Find where the given text appears and provide that cell's center as [X, Y] coordinate. 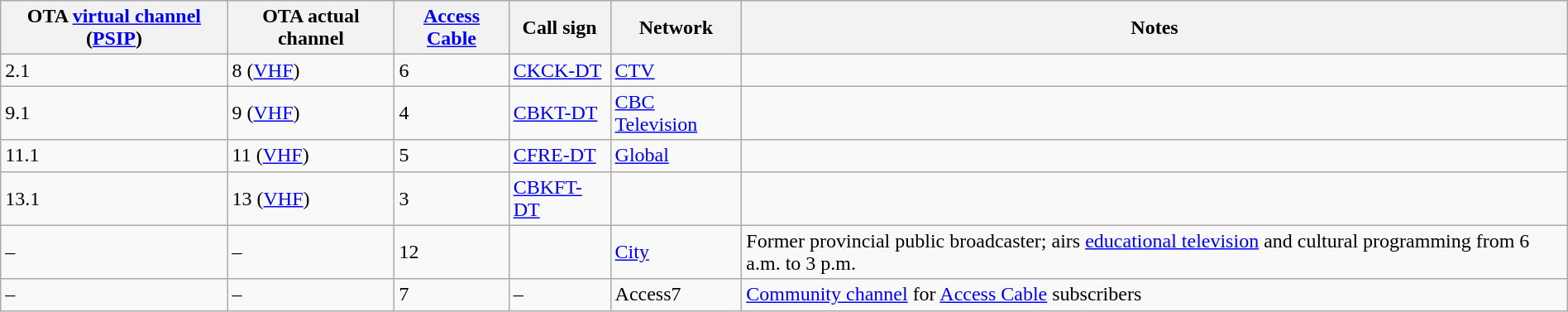
CBC Television [676, 113]
CTV [676, 70]
13.1 [114, 199]
12 [452, 252]
6 [452, 70]
9.1 [114, 113]
Call sign [559, 28]
13 (VHF) [311, 199]
7 [452, 295]
OTA virtual channel (PSIP) [114, 28]
Access Cable [452, 28]
2.1 [114, 70]
Notes [1154, 28]
5 [452, 156]
Access7 [676, 295]
11 (VHF) [311, 156]
CBKFT-DT [559, 199]
11.1 [114, 156]
Community channel for Access Cable subscribers [1154, 295]
CBKT-DT [559, 113]
OTA actual channel [311, 28]
8 (VHF) [311, 70]
Network [676, 28]
CKCK-DT [559, 70]
9 (VHF) [311, 113]
CFRE-DT [559, 156]
3 [452, 199]
City [676, 252]
Global [676, 156]
4 [452, 113]
Former provincial public broadcaster; airs educational television and cultural programming from 6 a.m. to 3 p.m. [1154, 252]
